Return the (X, Y) coordinate for the center point of the cell that contains the specified text.  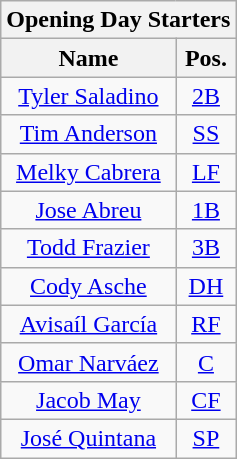
LF (206, 172)
Avisaíl García (88, 324)
2B (206, 96)
DH (206, 286)
Melky Cabrera (88, 172)
Tim Anderson (88, 134)
Jose Abreu (88, 210)
SS (206, 134)
José Quintana (88, 438)
Omar Narváez (88, 362)
SP (206, 438)
Tyler Saladino (88, 96)
Cody Asche (88, 286)
Jacob May (88, 400)
C (206, 362)
Name (88, 58)
1B (206, 210)
3B (206, 248)
Pos. (206, 58)
RF (206, 324)
Opening Day Starters (118, 20)
Todd Frazier (88, 248)
CF (206, 400)
